Extract the [x, y] coordinate from the center of the cell holding the provided text.  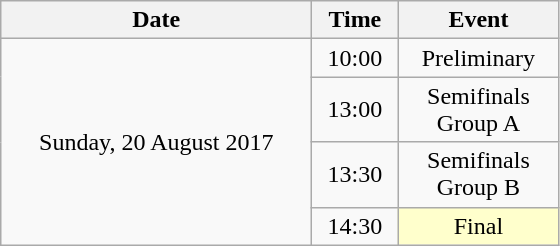
Semifinals Group A [478, 110]
13:00 [355, 110]
Preliminary [478, 58]
13:30 [355, 174]
Final [478, 226]
Semifinals Group B [478, 174]
14:30 [355, 226]
Event [478, 20]
Sunday, 20 August 2017 [156, 142]
Time [355, 20]
Date [156, 20]
10:00 [355, 58]
